Locate the cell with the specified text and output its (X, Y) center coordinate. 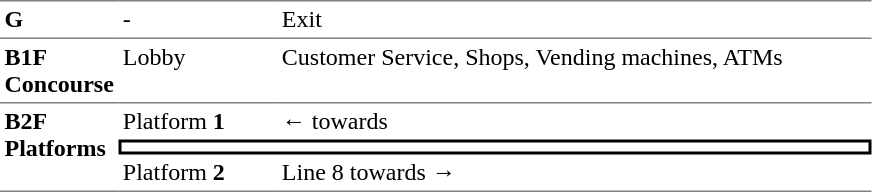
Line 8 towards → (574, 173)
Exit (574, 19)
Platform 2 (198, 173)
← towards (574, 122)
G (59, 19)
Platform 1 (198, 122)
Lobby (198, 71)
B1FConcourse (59, 71)
B2FPlatforms (59, 148)
Customer Service, Shops, Vending machines, ATMs (574, 71)
- (198, 19)
